From the cell containing the given text, extract its center point as (X, Y) coordinate. 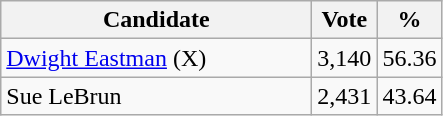
Dwight Eastman (X) (156, 58)
56.36 (410, 58)
Candidate (156, 20)
3,140 (344, 58)
2,431 (344, 96)
Vote (344, 20)
Sue LeBrun (156, 96)
43.64 (410, 96)
% (410, 20)
